Provide the [X, Y] coordinate of the cell's center where the given text is located.  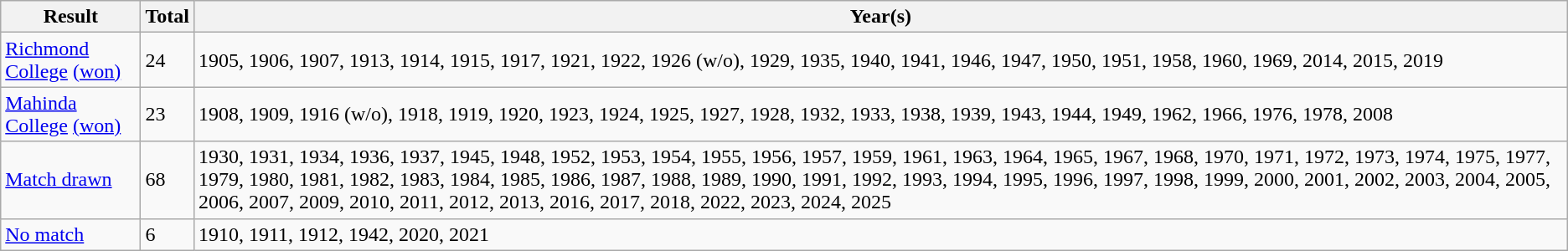
Mahinda College (won) [70, 114]
Year(s) [880, 17]
1905, 1906, 1907, 1913, 1914, 1915, 1917, 1921, 1922, 1926 (w/o), 1929, 1935, 1940, 1941, 1946, 1947, 1950, 1951, 1958, 1960, 1969, 2014, 2015, 2019 [880, 60]
23 [168, 114]
Richmond College (won) [70, 60]
Result [70, 17]
Match drawn [70, 180]
Total [168, 17]
1910, 1911, 1912, 1942, 2020, 2021 [880, 234]
68 [168, 180]
No match [70, 234]
6 [168, 234]
24 [168, 60]
1908, 1909, 1916 (w/o), 1918, 1919, 1920, 1923, 1924, 1925, 1927, 1928, 1932, 1933, 1938, 1939, 1943, 1944, 1949, 1962, 1966, 1976, 1978, 2008 [880, 114]
